Locate the cell with the specified text and output its (x, y) center coordinate. 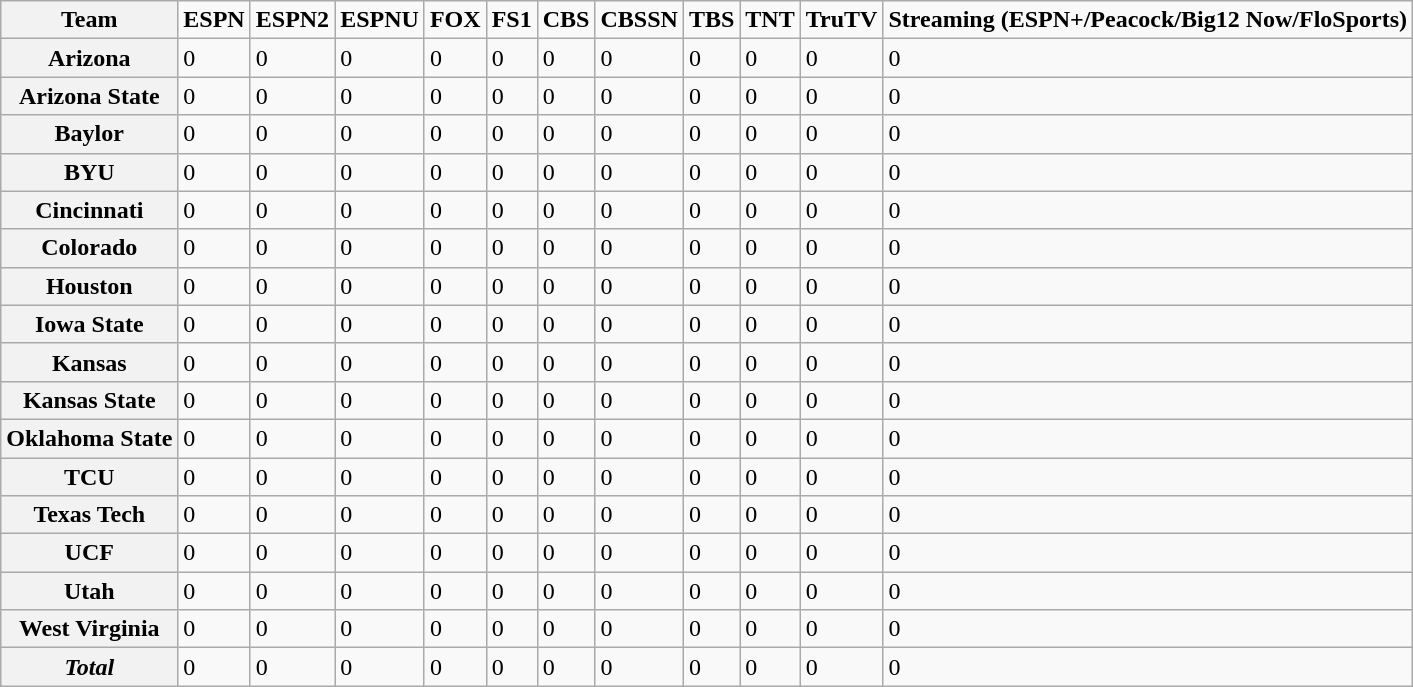
UCF (90, 553)
Team (90, 20)
Baylor (90, 134)
Kansas (90, 362)
Colorado (90, 248)
TCU (90, 477)
Streaming (ESPN+/Peacock/Big12 Now/FloSports) (1148, 20)
FOX (455, 20)
Utah (90, 591)
FS1 (512, 20)
West Virginia (90, 629)
ESPNU (380, 20)
BYU (90, 172)
Arizona State (90, 96)
Iowa State (90, 324)
Total (90, 667)
Houston (90, 286)
TruTV (842, 20)
Arizona (90, 58)
TBS (711, 20)
ESPN (214, 20)
Kansas State (90, 400)
Texas Tech (90, 515)
Oklahoma State (90, 438)
TNT (770, 20)
CBSSN (639, 20)
ESPN2 (292, 20)
CBS (566, 20)
Cincinnati (90, 210)
